Return (X, Y) of the center of cell containing provided text 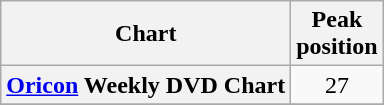
Chart (146, 34)
Peakposition (337, 34)
27 (337, 85)
Oricon Weekly DVD Chart (146, 85)
